Extract the (X, Y) coordinate from the center of the cell holding the provided text.  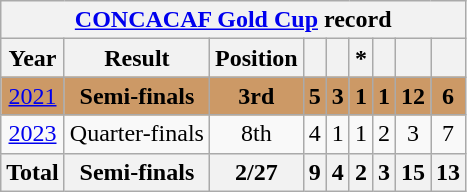
7 (448, 134)
8th (256, 134)
* (360, 58)
Result (136, 58)
13 (448, 172)
6 (448, 96)
2023 (33, 134)
Quarter-finals (136, 134)
Position (256, 58)
12 (412, 96)
15 (412, 172)
CONCACAF Gold Cup record (234, 20)
2021 (33, 96)
Total (33, 172)
2/27 (256, 172)
3rd (256, 96)
Year (33, 58)
5 (314, 96)
9 (314, 172)
